Search for the cell housing the specified text and yield its (x, y) center coordinate. 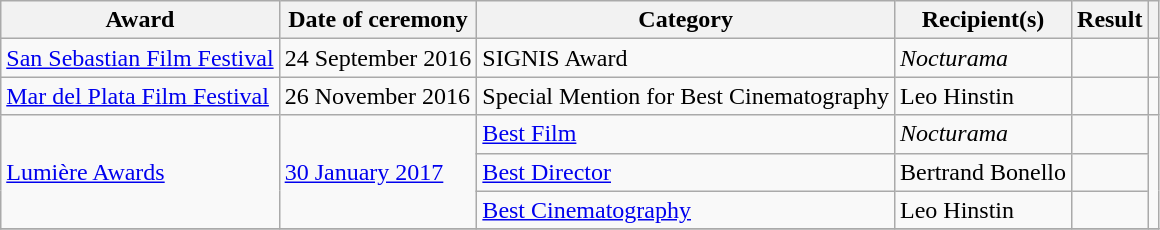
Best Director (686, 172)
Recipient(s) (982, 20)
Lumière Awards (140, 172)
Date of ceremony (378, 20)
Category (686, 20)
Best Cinematography (686, 210)
Award (140, 20)
Result (1110, 20)
Mar del Plata Film Festival (140, 96)
Bertrand Bonello (982, 172)
San Sebastian Film Festival (140, 58)
24 September 2016 (378, 58)
Best Film (686, 134)
26 November 2016 (378, 96)
Special Mention for Best Cinematography (686, 96)
30 January 2017 (378, 172)
SIGNIS Award (686, 58)
